Find where the given text appears and provide that cell's center as (X, Y) coordinate. 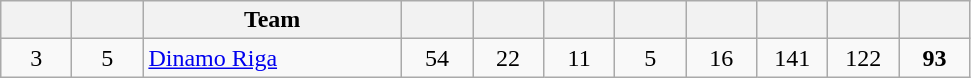
3 (36, 58)
16 (722, 58)
122 (864, 58)
Dinamo Riga (272, 58)
22 (508, 58)
Team (272, 20)
141 (792, 58)
11 (580, 58)
93 (934, 58)
54 (436, 58)
